Find where the given text appears and provide that cell's center as (X, Y) coordinate. 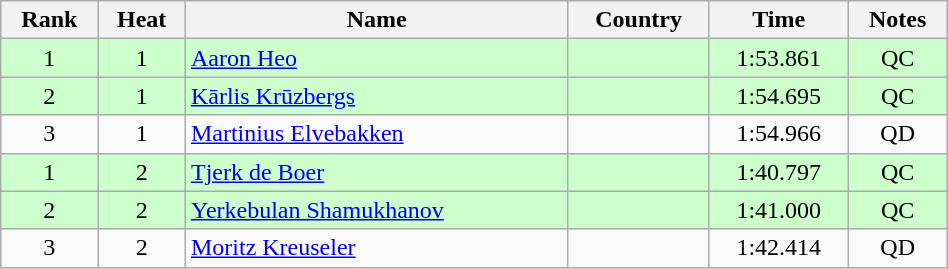
Moritz Kreuseler (376, 248)
Notes (898, 20)
1:40.797 (778, 172)
1:41.000 (778, 210)
1:53.861 (778, 58)
1:54.695 (778, 96)
Rank (50, 20)
1:54.966 (778, 134)
Time (778, 20)
Yerkebulan Shamukhanov (376, 210)
Country (639, 20)
1:42.414 (778, 248)
Heat (142, 20)
Martinius Elvebakken (376, 134)
Kārlis Krūzbergs (376, 96)
Name (376, 20)
Tjerk de Boer (376, 172)
Aaron Heo (376, 58)
